Capture the cell that displays the provided text and extract its (X, Y) central coordinate. 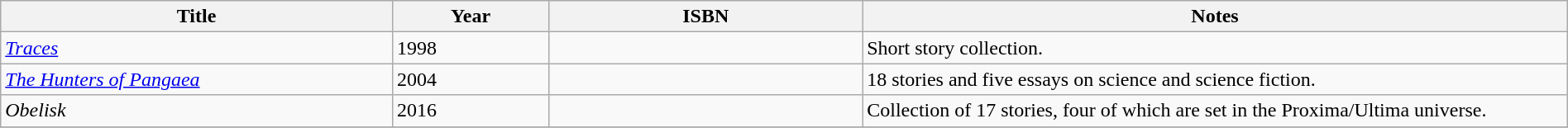
1998 (470, 48)
Traces (197, 48)
18 stories and five essays on science and science fiction. (1216, 79)
Collection of 17 stories, four of which are set in the Proxima/Ultima universe. (1216, 111)
Title (197, 17)
Notes (1216, 17)
ISBN (706, 17)
Year (470, 17)
The Hunters of Pangaea (197, 79)
2016 (470, 111)
2004 (470, 79)
Obelisk (197, 111)
Short story collection. (1216, 48)
